Search for the cell housing the specified text and yield its (X, Y) center coordinate. 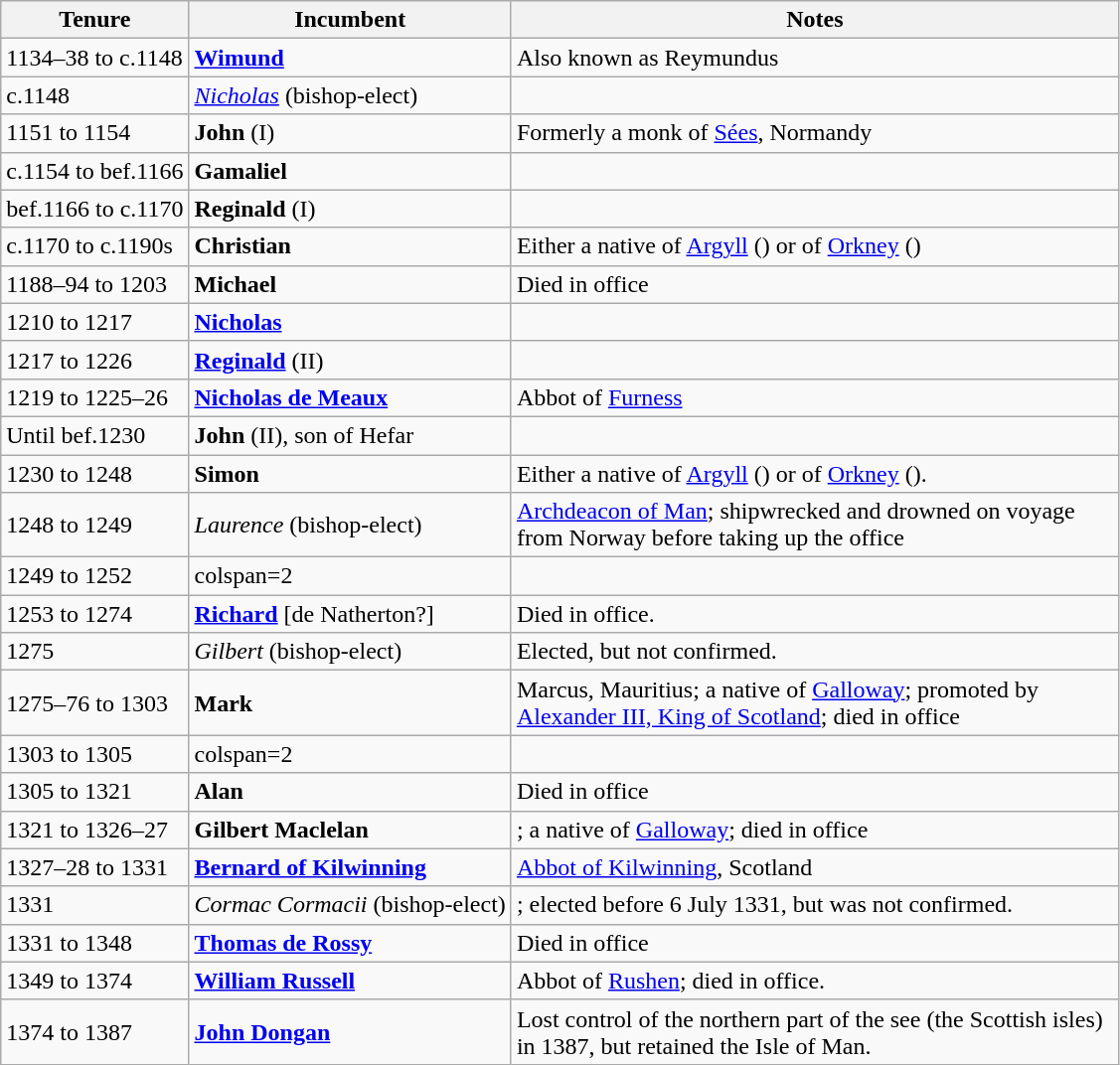
1134–38 to c.1148 (95, 58)
1374 to 1387 (95, 1031)
William Russell (350, 981)
Abbot of Rushen; died in office. (815, 981)
Wimund (350, 58)
1305 to 1321 (95, 792)
1230 to 1248 (95, 474)
; elected before 6 July 1331, but was not confirmed. (815, 905)
Notes (815, 20)
Archdeacon of Man; shipwrecked and drowned on voyage from Norway before taking up the office (815, 525)
1331 to 1348 (95, 943)
1253 to 1274 (95, 614)
1275 (95, 652)
Christian (350, 246)
Reginald (II) (350, 360)
Incumbent (350, 20)
John (II), son of Hefar (350, 435)
1275–76 to 1303 (95, 703)
1188–94 to 1203 (95, 284)
Gilbert (bishop-elect) (350, 652)
bef.1166 to c.1170 (95, 209)
John (I) (350, 133)
Gilbert Maclelan (350, 830)
Thomas de Rossy (350, 943)
Marcus, Mauritius; a native of Galloway; promoted by Alexander III, King of Scotland; died in office (815, 703)
1303 to 1305 (95, 754)
1217 to 1226 (95, 360)
1248 to 1249 (95, 525)
Simon (350, 474)
Alan (350, 792)
Either a native of Argyll () or of Orkney (). (815, 474)
1331 (95, 905)
Tenure (95, 20)
John Dongan (350, 1031)
Formerly a monk of Sées, Normandy (815, 133)
Nicholas (bishop-elect) (350, 95)
Either a native of Argyll () or of Orkney () (815, 246)
c.1170 to c.1190s (95, 246)
1327–28 to 1331 (95, 867)
Lost control of the northern part of the see (the Scottish isles) in 1387, but retained the Isle of Man. (815, 1031)
Gamaliel (350, 171)
Richard [de Natherton?] (350, 614)
Nicholas de Meaux (350, 397)
Until bef.1230 (95, 435)
Laurence (bishop-elect) (350, 525)
Bernard of Kilwinning (350, 867)
Cormac Cormacii (bishop-elect) (350, 905)
Abbot of Furness (815, 397)
Elected, but not confirmed. (815, 652)
1151 to 1154 (95, 133)
Mark (350, 703)
; a native of Galloway; died in office (815, 830)
Nicholas (350, 322)
Michael (350, 284)
1219 to 1225–26 (95, 397)
Died in office. (815, 614)
1210 to 1217 (95, 322)
Reginald (I) (350, 209)
1321 to 1326–27 (95, 830)
Abbot of Kilwinning, Scotland (815, 867)
c.1148 (95, 95)
c.1154 to bef.1166 (95, 171)
Also known as Reymundus (815, 58)
1349 to 1374 (95, 981)
1249 to 1252 (95, 576)
